Find where the given text appears and provide that cell's center as [x, y] coordinate. 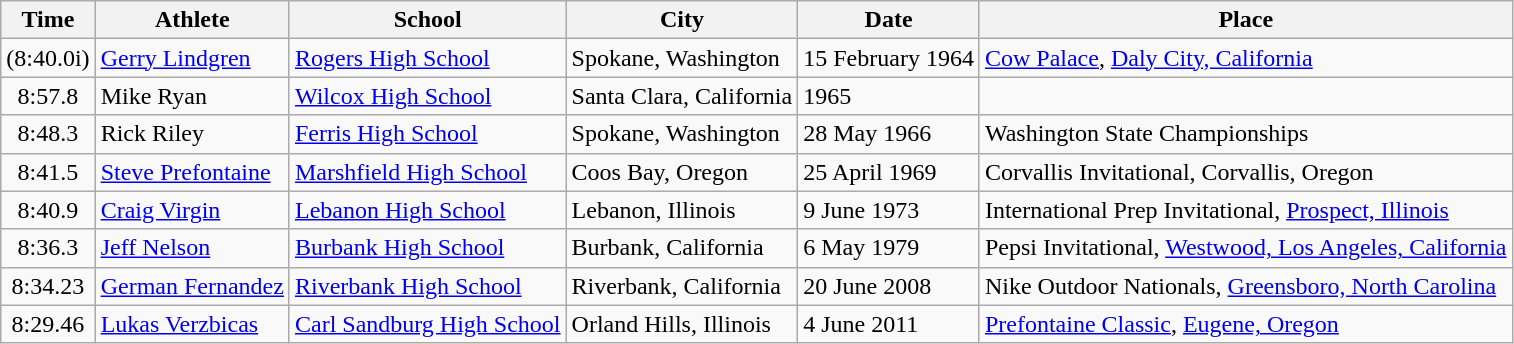
Rogers High School [428, 58]
Wilcox High School [428, 96]
4 June 2011 [889, 324]
Jeff Nelson [192, 248]
8:57.8 [48, 96]
Santa Clara, California [682, 96]
9 June 1973 [889, 210]
Athlete [192, 20]
Mike Ryan [192, 96]
8:34.23 [48, 286]
Nike Outdoor Nationals, Greensboro, North Carolina [1246, 286]
Place [1246, 20]
20 June 2008 [889, 286]
German Fernandez [192, 286]
International Prep Invitational, Prospect, Illinois [1246, 210]
Lukas Verzbicas [192, 324]
Date [889, 20]
Riverbank High School [428, 286]
Riverbank, California [682, 286]
8:36.3 [48, 248]
Lebanon High School [428, 210]
School [428, 20]
Coos Bay, Oregon [682, 172]
6 May 1979 [889, 248]
Lebanon, Illinois [682, 210]
1965 [889, 96]
Corvallis Invitational, Corvallis, Oregon [1246, 172]
Craig Virgin [192, 210]
Rick Riley [192, 134]
(8:40.0i) [48, 58]
28 May 1966 [889, 134]
Cow Palace, Daly City, California [1246, 58]
Burbank, California [682, 248]
Carl Sandburg High School [428, 324]
8:29.46 [48, 324]
Gerry Lindgren [192, 58]
Prefontaine Classic, Eugene, Oregon [1246, 324]
8:41.5 [48, 172]
15 February 1964 [889, 58]
City [682, 20]
8:40.9 [48, 210]
Marshfield High School [428, 172]
8:48.3 [48, 134]
Washington State Championships [1246, 134]
25 April 1969 [889, 172]
Steve Prefontaine [192, 172]
Pepsi Invitational, Westwood, Los Angeles, California [1246, 248]
Orland Hills, Illinois [682, 324]
Burbank High School [428, 248]
Ferris High School [428, 134]
Time [48, 20]
